Locate the cell with the specified text and output its [x, y] center coordinate. 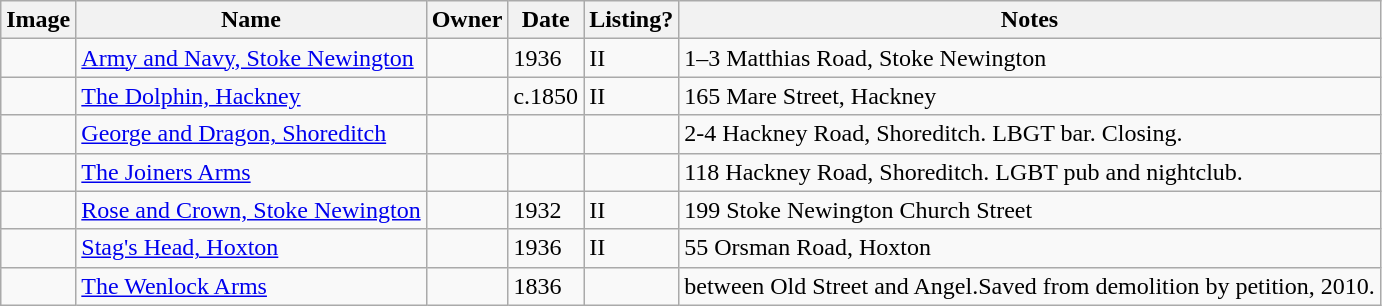
1–3 Matthias Road, Stoke Newington [1030, 58]
Date [546, 20]
Rose and Crown, Stoke Newington [251, 210]
118 Hackney Road, Shoreditch. LGBT pub and nightclub. [1030, 172]
1836 [546, 286]
c.1850 [546, 96]
165 Mare Street, Hackney [1030, 96]
The Joiners Arms [251, 172]
The Dolphin, Hackney [251, 96]
Name [251, 20]
between Old Street and Angel.Saved from demolition by petition, 2010. [1030, 286]
The Wenlock Arms [251, 286]
1932 [546, 210]
Image [38, 20]
Listing? [632, 20]
Notes [1030, 20]
Owner [467, 20]
Army and Navy, Stoke Newington [251, 58]
George and Dragon, Shoreditch [251, 134]
55 Orsman Road, Hoxton [1030, 248]
Stag's Head, Hoxton [251, 248]
199 Stoke Newington Church Street [1030, 210]
2-4 Hackney Road, Shoreditch. LBGT bar. Closing. [1030, 134]
